Output the [X, Y] coordinate of the center of the cell containing the given text.  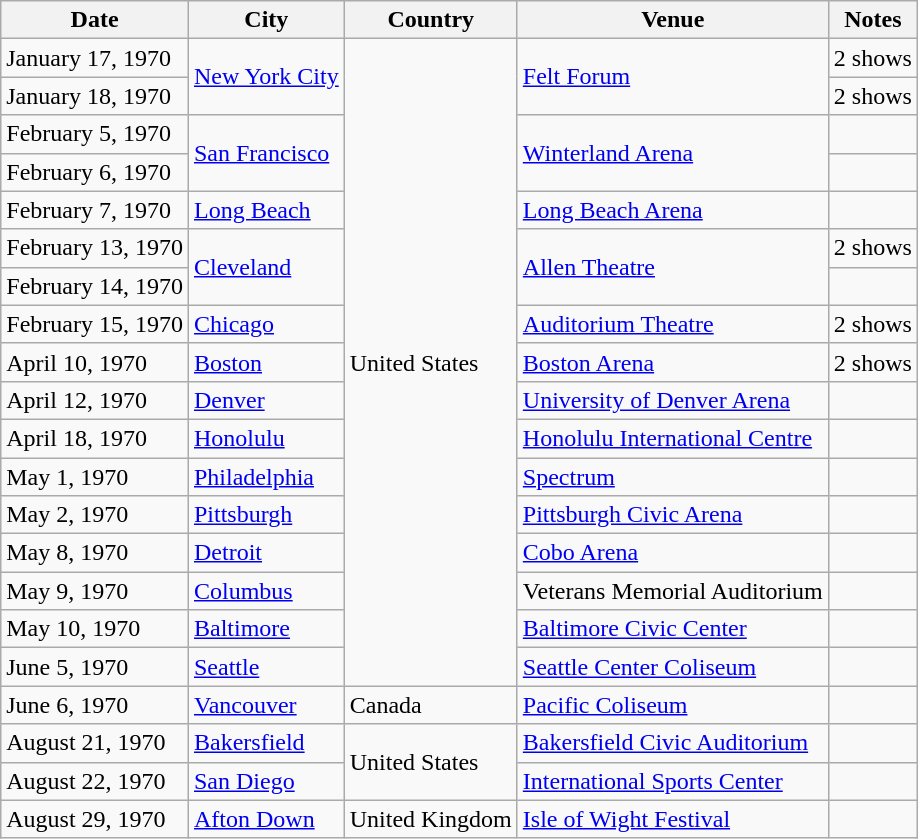
Seattle Center Coliseum [672, 667]
Honolulu International Centre [672, 438]
February 15, 1970 [95, 324]
Winterland Arena [672, 153]
City [266, 20]
Afton Down [266, 819]
Veterans Memorial Auditorium [672, 591]
Venue [672, 20]
Honolulu [266, 438]
Spectrum [672, 477]
United Kingdom [430, 819]
New York City [266, 77]
Pacific Coliseum [672, 705]
May 9, 1970 [95, 591]
International Sports Center [672, 781]
Baltimore [266, 629]
Canada [430, 705]
Boston Arena [672, 362]
Country [430, 20]
Boston [266, 362]
February 14, 1970 [95, 286]
Bakersfield [266, 743]
February 5, 1970 [95, 134]
Auditorium Theatre [672, 324]
January 18, 1970 [95, 96]
Notes [872, 20]
Bakersfield Civic Auditorium [672, 743]
February 7, 1970 [95, 210]
Denver [266, 400]
May 8, 1970 [95, 553]
Philadelphia [266, 477]
Pittsburgh [266, 515]
Isle of Wight Festival [672, 819]
February 6, 1970 [95, 172]
Cobo Arena [672, 553]
Date [95, 20]
Seattle [266, 667]
San Diego [266, 781]
August 22, 1970 [95, 781]
Chicago [266, 324]
May 2, 1970 [95, 515]
June 6, 1970 [95, 705]
Cleveland [266, 267]
Felt Forum [672, 77]
May 10, 1970 [95, 629]
Baltimore Civic Center [672, 629]
Columbus [266, 591]
June 5, 1970 [95, 667]
Detroit [266, 553]
Pittsburgh Civic Arena [672, 515]
San Francisco [266, 153]
August 29, 1970 [95, 819]
April 10, 1970 [95, 362]
April 12, 1970 [95, 400]
May 1, 1970 [95, 477]
Long Beach Arena [672, 210]
Long Beach [266, 210]
Allen Theatre [672, 267]
August 21, 1970 [95, 743]
April 18, 1970 [95, 438]
January 17, 1970 [95, 58]
February 13, 1970 [95, 248]
University of Denver Arena [672, 400]
Vancouver [266, 705]
